Capture the cell that displays the provided text and extract its [x, y] central coordinate. 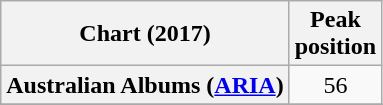
Chart (2017) [145, 34]
Peak position [335, 34]
56 [335, 85]
Australian Albums (ARIA) [145, 85]
